Identify which cell holds the provided text, then report its [x, y] central coordinate. 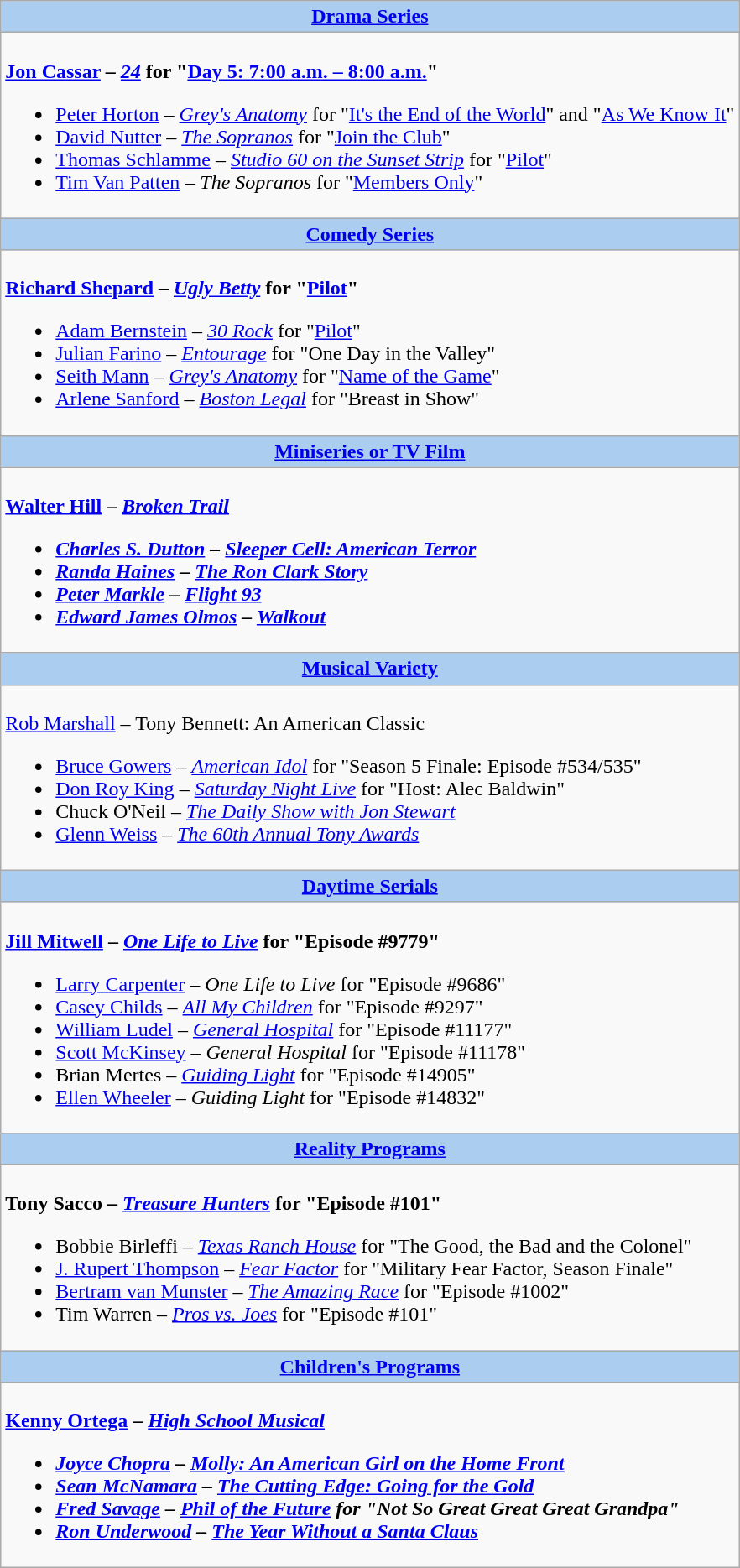
Daytime Serials [370, 886]
Children's Programs [370, 1367]
Reality Programs [370, 1149]
Drama Series [370, 17]
Musical Variety [370, 669]
Miniseries or TV Film [370, 451]
Comedy Series [370, 234]
